Pinpoint the cell where the given text exists, returning its (x, y) midpoint coordinate. 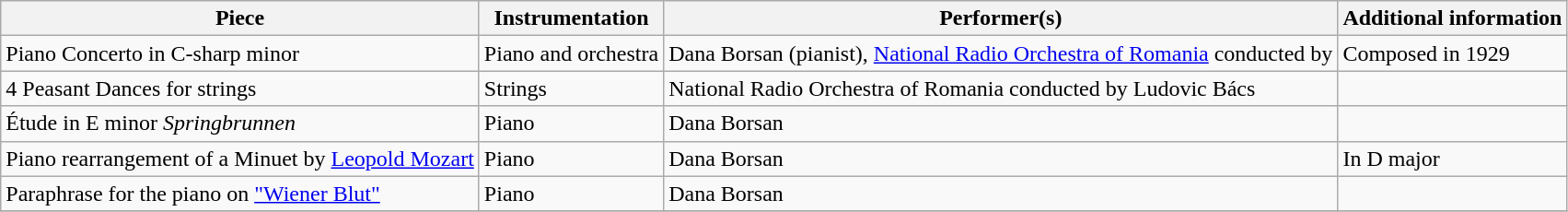
Performer(s) (1001, 18)
Additional information (1453, 18)
National Radio Orchestra of Romania conducted by Ludovic Bács (1001, 88)
Piece (240, 18)
Strings (571, 88)
Dana Borsan (pianist), National Radio Orchestra of Romania conducted by (1001, 53)
In D major (1453, 159)
Piano Concerto in C-sharp minor (240, 53)
Piano rearrangement of a Minuet by Leopold Mozart (240, 159)
Instrumentation (571, 18)
4 Peasant Dances for strings (240, 88)
Étude in E minor Springbrunnen (240, 124)
Paraphrase for the piano on "Wiener Blut" (240, 194)
Composed in 1929 (1453, 53)
Piano and orchestra (571, 53)
